Detect which cell encompasses the target text, then output its (x, y) center coordinate. 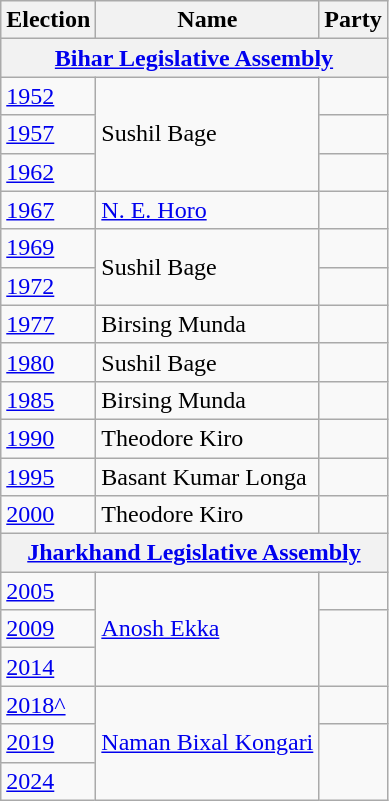
1969 (48, 248)
Naman Bixal Kongari (208, 743)
1990 (48, 438)
1985 (48, 400)
2014 (48, 667)
Jharkhand Legislative Assembly (194, 553)
2018^ (48, 705)
2000 (48, 515)
2024 (48, 781)
Basant Kumar Longa (208, 477)
N. E. Horo (208, 210)
1977 (48, 324)
Bihar Legislative Assembly (194, 58)
Party (353, 20)
2009 (48, 629)
Anosh Ekka (208, 629)
1952 (48, 96)
1962 (48, 172)
Election (48, 20)
1972 (48, 286)
2019 (48, 743)
1995 (48, 477)
1967 (48, 210)
1957 (48, 134)
1980 (48, 362)
Name (208, 20)
2005 (48, 591)
